Capture the cell that displays the provided text and extract its (X, Y) central coordinate. 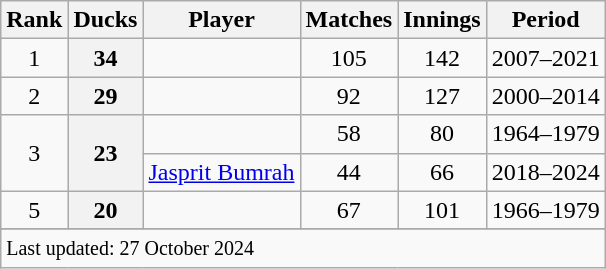
1966–1979 (546, 210)
Period (546, 20)
Player (222, 20)
23 (106, 153)
44 (349, 172)
Matches (349, 20)
2018–2024 (546, 172)
5 (34, 210)
1964–1979 (546, 134)
2007–2021 (546, 58)
105 (349, 58)
2000–2014 (546, 96)
20 (106, 210)
Jasprit Bumrah (222, 172)
67 (349, 210)
Innings (442, 20)
1 (34, 58)
66 (442, 172)
3 (34, 153)
58 (349, 134)
29 (106, 96)
Last updated: 27 October 2024 (303, 248)
2 (34, 96)
127 (442, 96)
101 (442, 210)
80 (442, 134)
Rank (34, 20)
34 (106, 58)
142 (442, 58)
92 (349, 96)
Ducks (106, 20)
